Return (X, Y) of the center of cell containing provided text 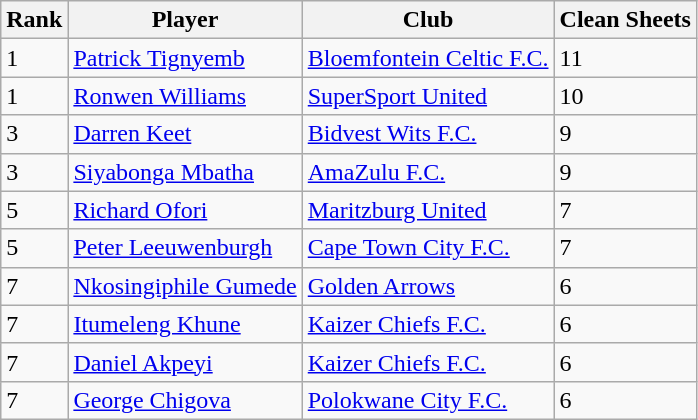
Nkosingiphile Gumede (185, 286)
Rank (34, 20)
Bidvest Wits F.C. (428, 134)
Bloemfontein Celtic F.C. (428, 58)
Club (428, 20)
Darren Keet (185, 134)
Player (185, 20)
SuperSport United (428, 96)
George Chigova (185, 400)
11 (625, 58)
AmaZulu F.C. (428, 172)
10 (625, 96)
Patrick Tignyemb (185, 58)
Daniel Akpeyi (185, 362)
Golden Arrows (428, 286)
Richard Ofori (185, 210)
Siyabonga Mbatha (185, 172)
Peter Leeuwenburgh (185, 248)
Itumeleng Khune (185, 324)
Clean Sheets (625, 20)
Maritzburg United (428, 210)
Ronwen Williams (185, 96)
Cape Town City F.C. (428, 248)
Polokwane City F.C. (428, 400)
